Provide the [X, Y] coordinate of the cell's center where the given text is located.  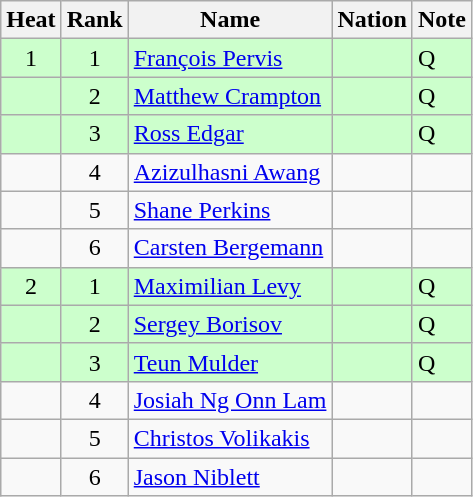
Josiah Ng Onn Lam [230, 400]
Ross Edgar [230, 134]
Nation [372, 20]
Rank [94, 20]
Matthew Crampton [230, 96]
Teun Mulder [230, 362]
Christos Volikakis [230, 438]
Carsten Bergemann [230, 248]
Name [230, 20]
Shane Perkins [230, 210]
Azizulhasni Awang [230, 172]
Sergey Borisov [230, 324]
Note [442, 20]
François Pervis [230, 58]
Jason Niblett [230, 477]
Heat [31, 20]
Maximilian Levy [230, 286]
